Provide the (x, y) coordinate of the cell's center where the given text is located.  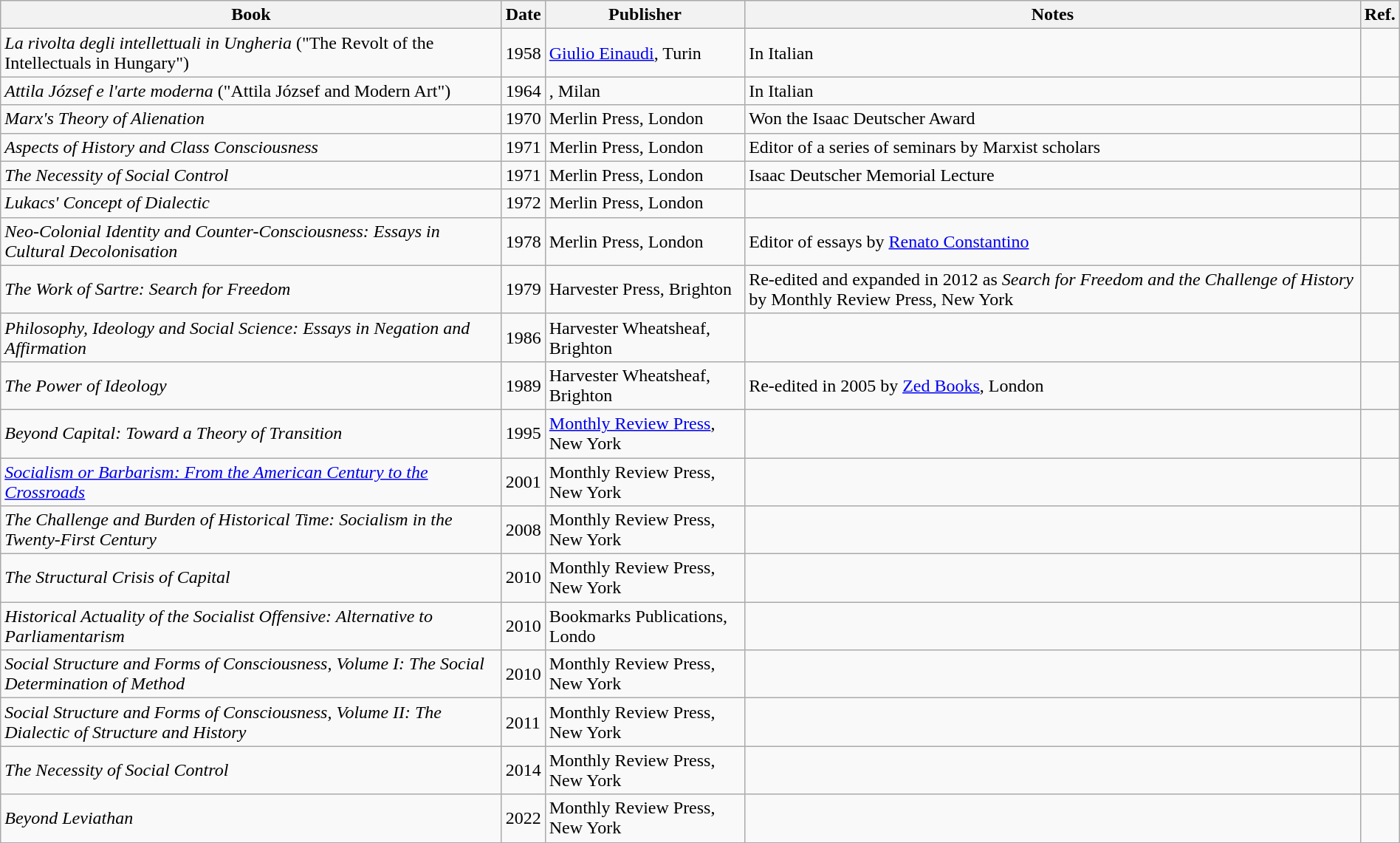
Beyond Capital: Toward a Theory of Transition (251, 433)
Philosophy, Ideology and Social Science: Essays in Negation and Affirmation (251, 337)
Neo-Colonial Identity and Counter-Consciousness: Essays in Cultural Decolonisation (251, 241)
The Power of Ideology (251, 386)
Editor of a series of seminars by Marxist scholars (1053, 147)
Social Structure and Forms of Consciousness, Volume II: The Dialectic of Structure and History (251, 723)
1964 (523, 91)
Won the Isaac Deutscher Award (1053, 119)
2011 (523, 723)
Attila József e l'arte moderna ("Attila József and Modern Art") (251, 91)
Beyond Leviathan (251, 819)
Publisher (645, 15)
La rivolta degli intellettuali in Ungheria ("The Revolt of the Intellectuals in Hungary") (251, 53)
1979 (523, 290)
Lukacs' Concept of Dialectic (251, 203)
Book (251, 15)
Aspects of History and Class Consciousness (251, 147)
Socialism or Barbarism: From the American Century to the Crossroads (251, 482)
Social Structure and Forms of Consciousness, Volume I: The Social Determination of Method (251, 674)
Editor of essays by Renato Constantino (1053, 241)
2001 (523, 482)
Giulio Einaudi, Turin (645, 53)
Re-edited and expanded in 2012 as Search for Freedom and the Challenge of History by Monthly Review Press, New York (1053, 290)
2022 (523, 819)
, Milan (645, 91)
1972 (523, 203)
1989 (523, 386)
1978 (523, 241)
Ref. (1379, 15)
2008 (523, 530)
1986 (523, 337)
Historical Actuality of the Socialist Offensive: Alternative to Parliamentarism (251, 627)
Marx's Theory of Alienation (251, 119)
1995 (523, 433)
Bookmarks Publications, Londo (645, 627)
Date (523, 15)
The Challenge and Burden of Historical Time: Socialism in the Twenty-First Century (251, 530)
1970 (523, 119)
Isaac Deutscher Memorial Lecture (1053, 175)
Harvester Press, Brighton (645, 290)
1958 (523, 53)
2014 (523, 770)
Notes (1053, 15)
Re-edited in 2005 by Zed Books, London (1053, 386)
The Structural Crisis of Capital (251, 578)
The Work of Sartre: Search for Freedom (251, 290)
